Provide the (x, y) coordinate of the cell's center where the given text is located.  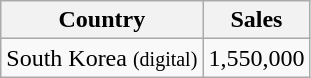
Country (102, 20)
1,550,000 (256, 58)
South Korea (digital) (102, 58)
Sales (256, 20)
